Find where the given text appears and provide that cell's center as [x, y] coordinate. 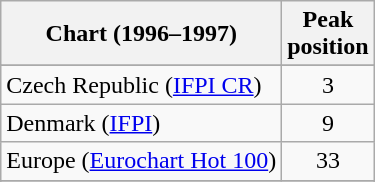
33 [328, 161]
Denmark (IFPI) [142, 123]
Peakposition [328, 34]
Europe (Eurochart Hot 100) [142, 161]
Chart (1996–1997) [142, 34]
Czech Republic (IFPI CR) [142, 85]
9 [328, 123]
3 [328, 85]
